Detect which cell encompasses the target text, then output its (X, Y) center coordinate. 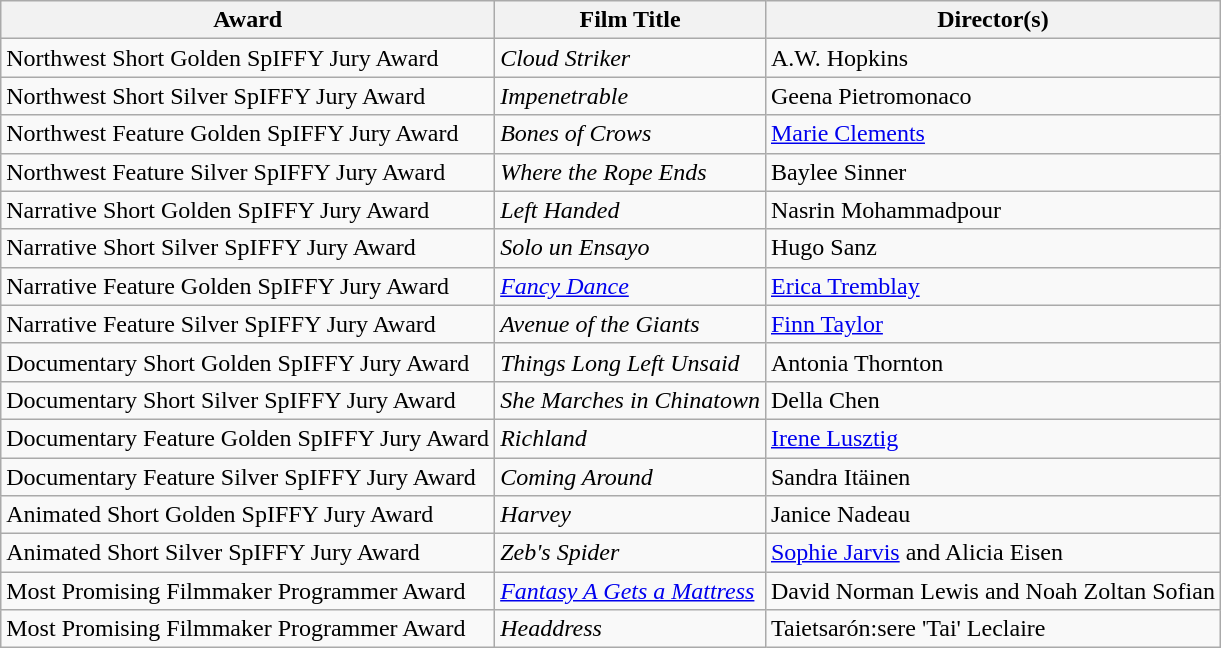
Director(s) (992, 20)
Fancy Dance (630, 286)
Avenue of the Giants (630, 324)
Animated Short Silver SpIFFY Jury Award (248, 553)
She Marches in Chinatown (630, 400)
Coming Around (630, 477)
Documentary Feature Silver SpIFFY Jury Award (248, 477)
Narrative Short Silver SpIFFY Jury Award (248, 248)
Sandra Itäinen (992, 477)
Richland (630, 438)
Marie Clements (992, 134)
Harvey (630, 515)
Narrative Feature Silver SpIFFY Jury Award (248, 324)
Fantasy A Gets a Mattress (630, 591)
Narrative Short Golden SpIFFY Jury Award (248, 210)
Bones of Crows (630, 134)
Documentary Feature Golden SpIFFY Jury Award (248, 438)
Northwest Short Golden SpIFFY Jury Award (248, 58)
Northwest Feature Golden SpIFFY Jury Award (248, 134)
Northwest Short Silver SpIFFY Jury Award (248, 96)
Nasrin Mohammadpour (992, 210)
Erica Tremblay (992, 286)
Baylee Sinner (992, 172)
Finn Taylor (992, 324)
Geena Pietromonaco (992, 96)
Documentary Short Golden SpIFFY Jury Award (248, 362)
Solo un Ensayo (630, 248)
Where the Rope Ends (630, 172)
Animated Short Golden SpIFFY Jury Award (248, 515)
Cloud Striker (630, 58)
Taietsarón:sere 'Tai' Leclaire (992, 629)
Janice Nadeau (992, 515)
Northwest Feature Silver SpIFFY Jury Award (248, 172)
Left Handed (630, 210)
Della Chen (992, 400)
Things Long Left Unsaid (630, 362)
Documentary Short Silver SpIFFY Jury Award (248, 400)
Impenetrable (630, 96)
Irene Lusztig (992, 438)
Hugo Sanz (992, 248)
Headdress (630, 629)
David Norman Lewis and Noah Zoltan Sofian (992, 591)
Award (248, 20)
Antonia Thornton (992, 362)
Zeb's Spider (630, 553)
Narrative Feature Golden SpIFFY Jury Award (248, 286)
Film Title (630, 20)
A.W. Hopkins (992, 58)
Sophie Jarvis and Alicia Eisen (992, 553)
